Detect which cell encompasses the target text, then output its (X, Y) center coordinate. 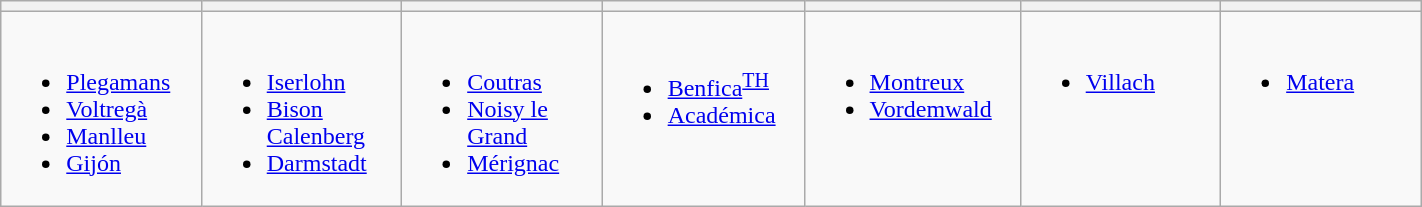
BenficaTHAcadémica (703, 109)
CoutrasNoisy le GrandMérignac (502, 109)
PlegamansVoltregàManlleuGijón (101, 109)
MontreuxVordemwald (912, 109)
Matera (1322, 109)
IserlohnBison CalenbergDarmstadt (301, 109)
Villach (1120, 109)
